Extract the [X, Y] coordinate from the center of the cell holding the provided text.  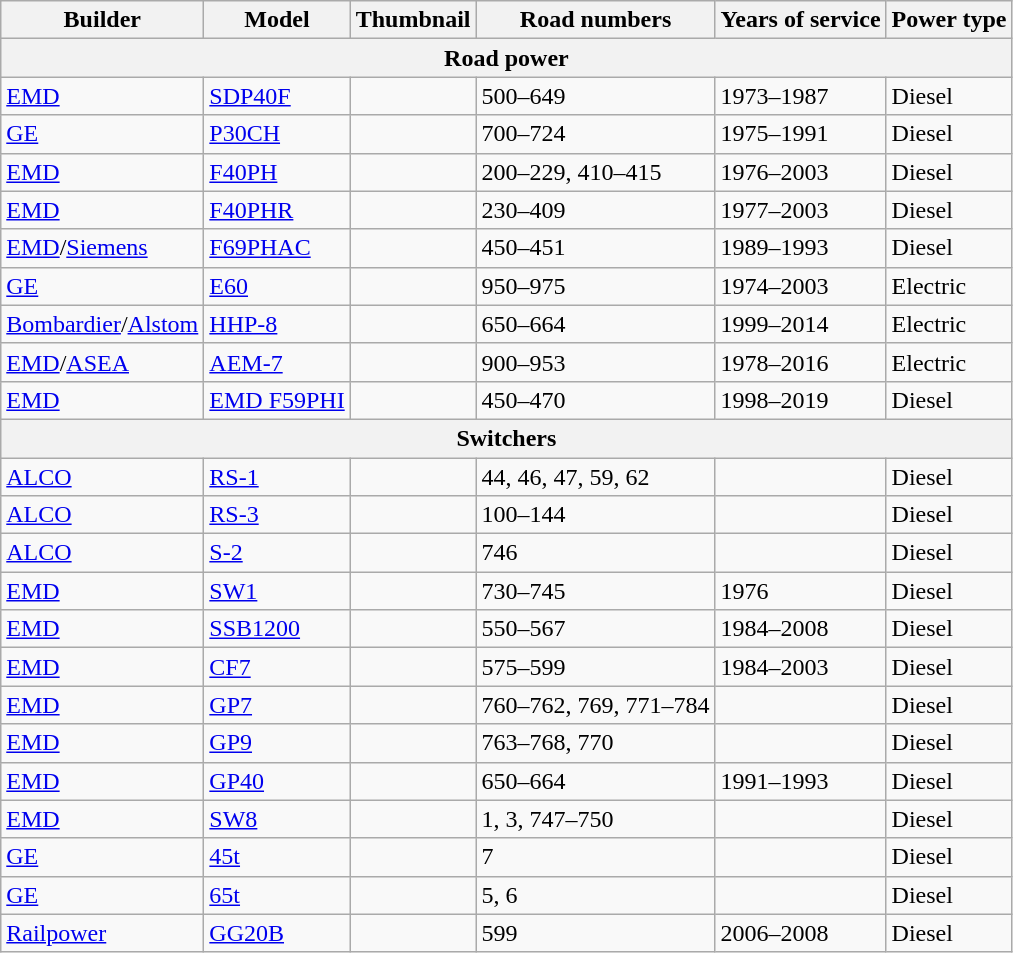
45t [277, 857]
P30CH [277, 134]
65t [277, 895]
GP40 [277, 781]
Thumbnail [413, 20]
450–470 [596, 400]
Builder [102, 20]
SW8 [277, 819]
E60 [277, 286]
44, 46, 47, 59, 62 [596, 477]
Road power [506, 58]
2006–2008 [800, 933]
HHP-8 [277, 324]
746 [596, 553]
F69PHAC [277, 248]
EMD/ASEA [102, 362]
730–745 [596, 591]
500–649 [596, 96]
CF7 [277, 667]
1991–1993 [800, 781]
S-2 [277, 553]
550–567 [596, 629]
700–724 [596, 134]
575–599 [596, 667]
Years of service [800, 20]
900–953 [596, 362]
1989–1993 [800, 248]
1984–2003 [800, 667]
F40PH [277, 172]
1976 [800, 591]
1976–2003 [800, 172]
1973–1987 [800, 96]
1977–2003 [800, 210]
1, 3, 747–750 [596, 819]
200–229, 410–415 [596, 172]
Bombardier/Alstom [102, 324]
1998–2019 [800, 400]
Switchers [506, 438]
7 [596, 857]
SW1 [277, 591]
RS-1 [277, 477]
Power type [949, 20]
GG20B [277, 933]
1974–2003 [800, 286]
763–768, 770 [596, 743]
GP7 [277, 705]
EMD/Siemens [102, 248]
Railpower [102, 933]
760–762, 769, 771–784 [596, 705]
SSB1200 [277, 629]
Road numbers [596, 20]
5, 6 [596, 895]
100–144 [596, 515]
1975–1991 [800, 134]
AEM-7 [277, 362]
599 [596, 933]
GP9 [277, 743]
230–409 [596, 210]
F40PHR [277, 210]
1978–2016 [800, 362]
1984–2008 [800, 629]
RS-3 [277, 515]
950–975 [596, 286]
SDP40F [277, 96]
Model [277, 20]
1999–2014 [800, 324]
450–451 [596, 248]
EMD F59PHI [277, 400]
